Provide the (X, Y) coordinate of the cell's center where the given text is located.  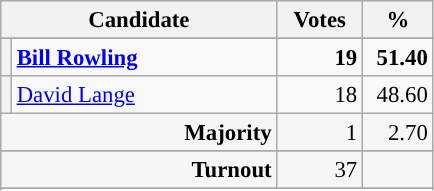
Majority (139, 133)
19 (320, 58)
18 (320, 95)
Turnout (139, 170)
Votes (320, 20)
2.70 (398, 133)
37 (320, 170)
51.40 (398, 58)
Bill Rowling (144, 58)
% (398, 20)
David Lange (144, 95)
Candidate (139, 20)
48.60 (398, 95)
1 (320, 133)
